Detect which cell encompasses the target text, then output its [x, y] center coordinate. 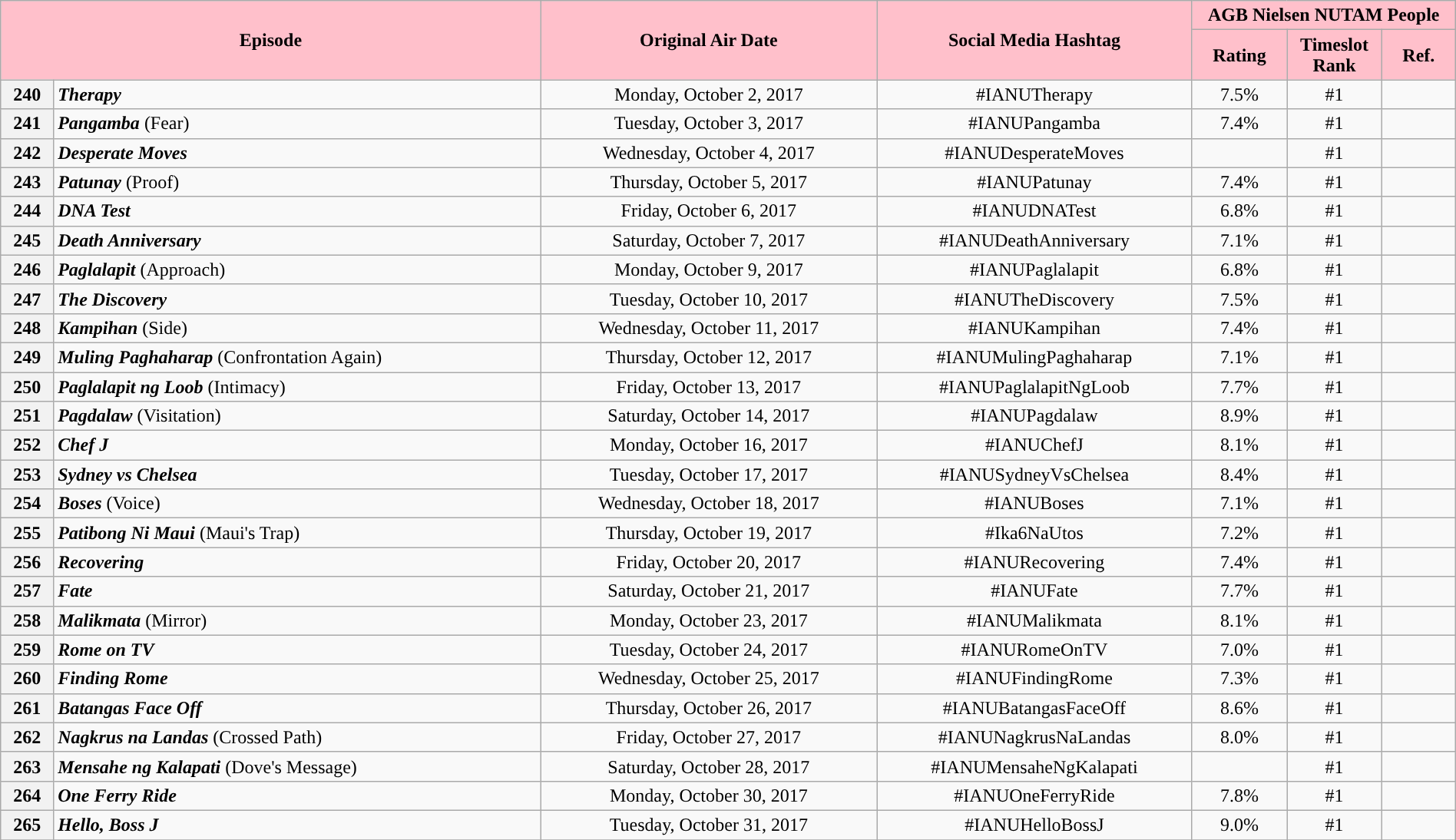
Hello, Boss J [297, 825]
Monday, October 30, 2017 [709, 795]
242 [28, 153]
261 [28, 708]
Boses (Voice) [297, 504]
8.0% [1239, 737]
240 [28, 94]
Saturday, October 28, 2017 [709, 766]
7.8% [1239, 795]
8.9% [1239, 416]
252 [28, 445]
#IANURecovering [1035, 562]
Social Media Hashtag [1035, 40]
255 [28, 533]
Tuesday, October 24, 2017 [709, 650]
Paglalapit ng Loob (Intimacy) [297, 386]
Pagdalaw (Visitation) [297, 416]
7.2% [1239, 533]
#IANURomeOnTV [1035, 650]
Friday, October 27, 2017 [709, 737]
Nagkrus na Landas (Crossed Path) [297, 737]
#IANUTheDiscovery [1035, 299]
Monday, October 9, 2017 [709, 270]
Monday, October 23, 2017 [709, 620]
Fate [297, 591]
#IANUChefJ [1035, 445]
Sydney vs Chelsea [297, 475]
#IANUSydneyVsChelsea [1035, 475]
#IANUBatangasFaceOff [1035, 708]
246 [28, 270]
#IANUMulingPaghaharap [1035, 357]
Wednesday, October 11, 2017 [709, 328]
Chef J [297, 445]
250 [28, 386]
244 [28, 211]
#IANUPagdalaw [1035, 416]
Tuesday, October 3, 2017 [709, 124]
Tuesday, October 17, 2017 [709, 475]
#IANUPangamba [1035, 124]
Mensahe ng Kalapati (Dove's Message) [297, 766]
#IANUPatunay [1035, 182]
Episode [270, 40]
#IANUTherapy [1035, 94]
263 [28, 766]
Paglalapit (Approach) [297, 270]
The Discovery [297, 299]
Monday, October 2, 2017 [709, 94]
Rating [1239, 55]
Finding Rome [297, 679]
Wednesday, October 18, 2017 [709, 504]
Wednesday, October 25, 2017 [709, 679]
#Ika6NaUtos [1035, 533]
248 [28, 328]
Ref. [1418, 55]
259 [28, 650]
Wednesday, October 4, 2017 [709, 153]
249 [28, 357]
Death Anniversary [297, 240]
#IANUPaglalapit [1035, 270]
7.3% [1239, 679]
#IANUOneFerryRide [1035, 795]
Patibong Ni Maui (Maui's Trap) [297, 533]
#IANUDesperateMoves [1035, 153]
Monday, October 16, 2017 [709, 445]
Tuesday, October 31, 2017 [709, 825]
#IANUDeathAnniversary [1035, 240]
Patunay (Proof) [297, 182]
Desperate Moves [297, 153]
Friday, October 6, 2017 [709, 211]
#IANUPaglalapitNgLoob [1035, 386]
Saturday, October 7, 2017 [709, 240]
#IANUDNATest [1035, 211]
One Ferry Ride [297, 795]
258 [28, 620]
251 [28, 416]
Recovering [297, 562]
Thursday, October 12, 2017 [709, 357]
Rome on TV [297, 650]
#IANUKampihan [1035, 328]
#IANUMensaheNgKalapati [1035, 766]
253 [28, 475]
#IANUBoses [1035, 504]
256 [28, 562]
Tuesday, October 10, 2017 [709, 299]
9.0% [1239, 825]
257 [28, 591]
Friday, October 20, 2017 [709, 562]
#IANUMalikmata [1035, 620]
260 [28, 679]
7.0% [1239, 650]
245 [28, 240]
Therapy [297, 94]
Friday, October 13, 2017 [709, 386]
#IANUFindingRome [1035, 679]
Pangamba (Fear) [297, 124]
Malikmata (Mirror) [297, 620]
241 [28, 124]
Thursday, October 5, 2017 [709, 182]
Thursday, October 26, 2017 [709, 708]
DNA Test [297, 211]
#IANUFate [1035, 591]
Muling Paghaharap (Confrontation Again) [297, 357]
Original Air Date [709, 40]
265 [28, 825]
8.6% [1239, 708]
TimeslotRank [1335, 55]
Saturday, October 21, 2017 [709, 591]
AGB Nielsen NUTAM People [1324, 15]
243 [28, 182]
264 [28, 795]
Batangas Face Off [297, 708]
254 [28, 504]
#IANUHelloBossJ [1035, 825]
Thursday, October 19, 2017 [709, 533]
Saturday, October 14, 2017 [709, 416]
#IANUNagkrusNaLandas [1035, 737]
247 [28, 299]
8.4% [1239, 475]
Kampihan (Side) [297, 328]
262 [28, 737]
